Search for the cell housing the specified text and yield its (x, y) center coordinate. 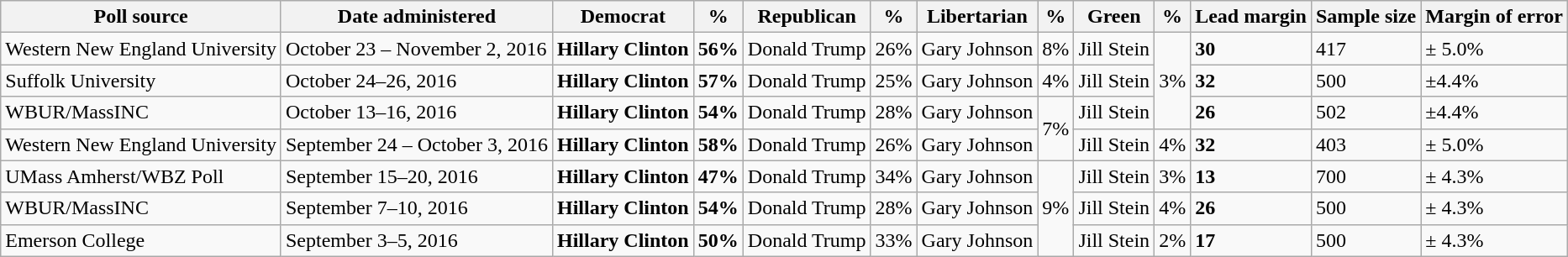
25% (894, 81)
Emerson College (141, 240)
Margin of error (1494, 17)
September 24 – October 3, 2016 (417, 144)
UMass Amherst/WBZ Poll (141, 176)
Democrat (623, 17)
502 (1365, 113)
50% (718, 240)
17 (1251, 240)
Poll source (141, 17)
700 (1365, 176)
September 15–20, 2016 (417, 176)
403 (1365, 144)
October 24–26, 2016 (417, 81)
Green (1114, 17)
58% (718, 144)
34% (894, 176)
8% (1055, 49)
Suffolk University (141, 81)
September 7–10, 2016 (417, 208)
57% (718, 81)
Sample size (1365, 17)
October 23 – November 2, 2016 (417, 49)
33% (894, 240)
2% (1173, 240)
Lead margin (1251, 17)
13 (1251, 176)
Libertarian (977, 17)
9% (1055, 208)
56% (718, 49)
Republican (807, 17)
47% (718, 176)
October 13–16, 2016 (417, 113)
Date administered (417, 17)
September 3–5, 2016 (417, 240)
417 (1365, 49)
7% (1055, 128)
30 (1251, 49)
